Return the [x, y] coordinate for the center point of the cell that contains the specified text.  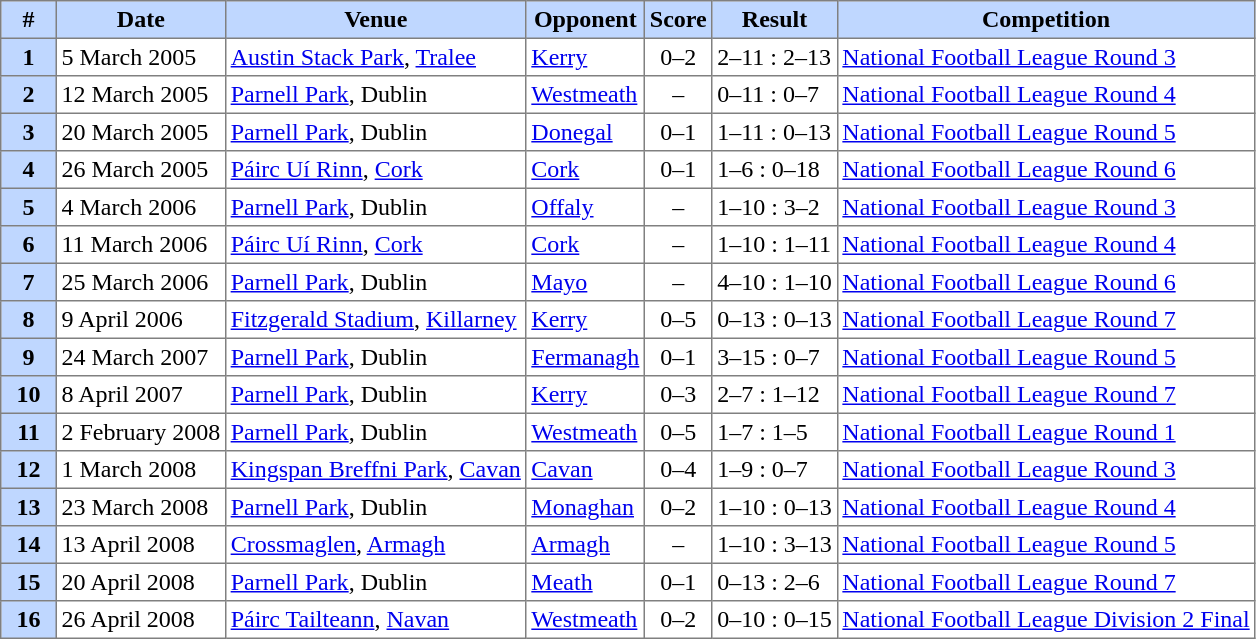
Offaly [585, 207]
11 March 2006 [140, 245]
Kingspan Breffni Park, Cavan [376, 470]
23 March 2008 [140, 507]
4 [29, 170]
20 April 2008 [140, 582]
13 April 2008 [140, 545]
20 March 2005 [140, 132]
1–7 : 1–5 [774, 432]
1–10 : 3–13 [774, 545]
Donegal [585, 132]
Meath [585, 582]
3 [29, 132]
2 February 2008 [140, 432]
1–10 : 1–11 [774, 245]
# [29, 20]
1–10 : 0–13 [774, 507]
Crossmaglen, Armagh [376, 545]
15 [29, 582]
1–9 : 0–7 [774, 470]
0–10 : 0–15 [774, 620]
13 [29, 507]
2–11 : 2–13 [774, 57]
9 April 2006 [140, 320]
Venue [376, 20]
Páirc Tailteann, Navan [376, 620]
National Football League Division 2 Final [1046, 620]
5 March 2005 [140, 57]
8 [29, 320]
5 [29, 207]
1 [29, 57]
1 March 2008 [140, 470]
11 [29, 432]
16 [29, 620]
2 [29, 95]
1–6 : 0–18 [774, 170]
12 March 2005 [140, 95]
Cavan [585, 470]
1–11 : 0–13 [774, 132]
Mayo [585, 282]
Fermanagh [585, 357]
10 [29, 395]
Score [678, 20]
9 [29, 357]
12 [29, 470]
Date [140, 20]
National Football League Round 1 [1046, 432]
0–11 : 0–7 [774, 95]
24 March 2007 [140, 357]
4 March 2006 [140, 207]
26 April 2008 [140, 620]
Competition [1046, 20]
6 [29, 245]
25 March 2006 [140, 282]
Austin Stack Park, Tralee [376, 57]
3–15 : 0–7 [774, 357]
Armagh [585, 545]
0–4 [678, 470]
2–7 : 1–12 [774, 395]
0–13 : 0–13 [774, 320]
Monaghan [585, 507]
14 [29, 545]
1–10 : 3–2 [774, 207]
Fitzgerald Stadium, Killarney [376, 320]
7 [29, 282]
26 March 2005 [140, 170]
Result [774, 20]
4–10 : 1–10 [774, 282]
Opponent [585, 20]
0–3 [678, 395]
8 April 2007 [140, 395]
0–13 : 2–6 [774, 582]
